Return [x, y] of the center of cell containing provided text 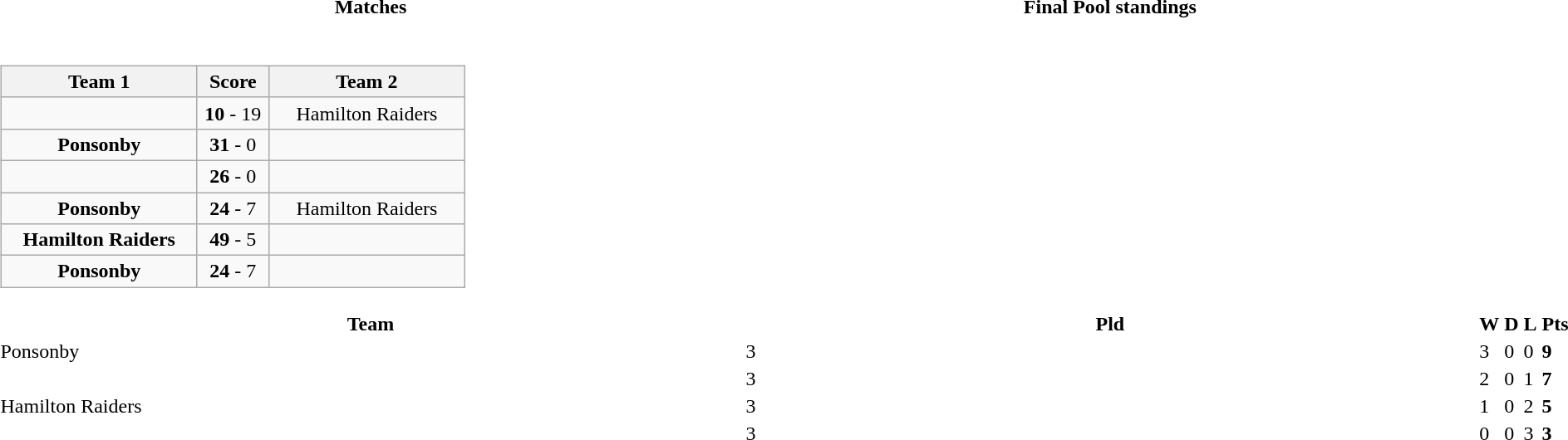
Team 1 [99, 81]
10 - 19 [233, 113]
26 - 0 [233, 176]
W [1489, 324]
L [1531, 324]
Score [233, 81]
31 - 0 [233, 144]
49 - 5 [233, 240]
Pld [1110, 324]
Team 2 [366, 81]
D [1511, 324]
